From the cell containing the given text, extract its center point as (x, y) coordinate. 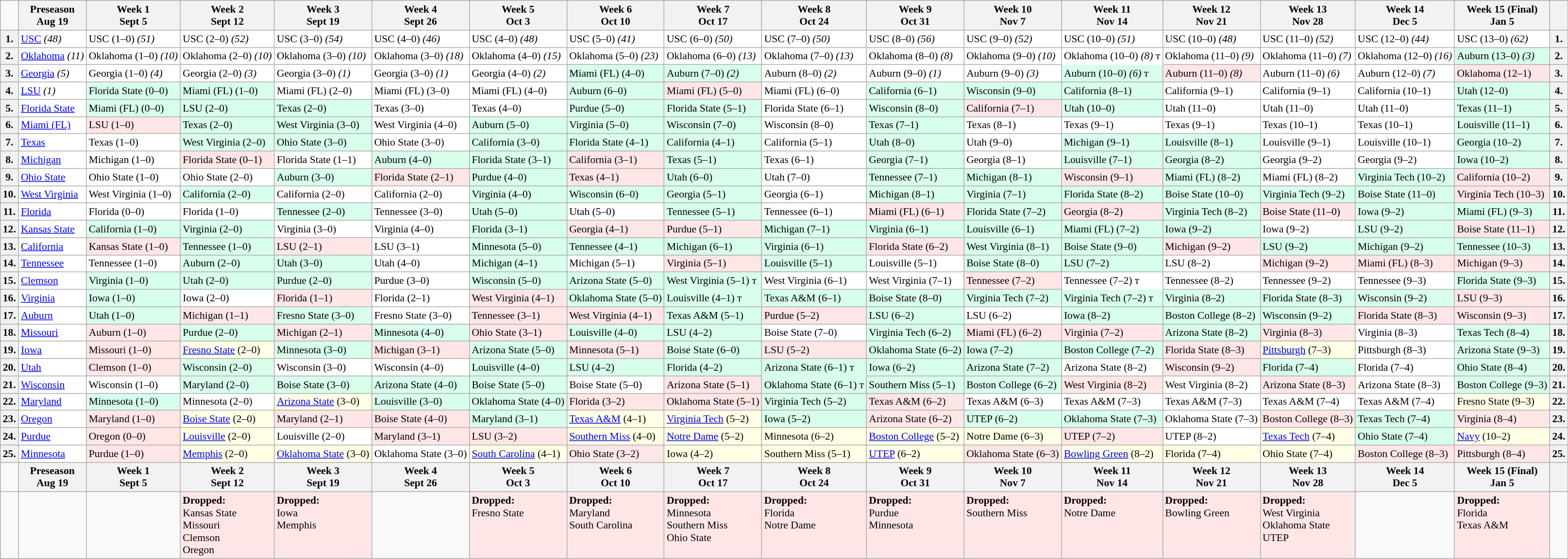
Boise State (9–0) (1112, 247)
Oklahoma State (6–2) (915, 350)
Oklahoma State (6–1) т (814, 385)
Tennessee (10–3) (1502, 247)
Virginia (5–1) (713, 263)
South Carolina (4–1) (518, 454)
Texas (1–0) (134, 143)
USC (4–0) (46) (421, 39)
Florida State (0–0) (134, 91)
Florida State (6–2) (915, 247)
LSU (3–1) (421, 247)
Oklahoma (6–0) (13) (713, 56)
Dropped:PurdueMinnesota (915, 526)
Georgia (4–0) (2) (518, 74)
Dropped:MarylandSouth Carolina (616, 526)
Boston College (9–3) (1502, 385)
Louisville (7–1) (1112, 160)
Purdue (4–0) (518, 177)
Auburn (9–0) (1) (915, 74)
Dropped:Notre Dame (1112, 526)
Texas (7–1) (915, 125)
West Virginia (7–1) (915, 281)
Florida State (7–2) (1013, 212)
Dropped:Southern Miss (1013, 526)
Virginia Tech (7–2) т (1112, 298)
Michigan (9–1) (1112, 143)
LSU (1–0) (134, 125)
Minnesota (5–0) (518, 247)
Tennessee (7–2) (1013, 281)
California (10–2) (1502, 177)
Tennessee (8–2) (1211, 281)
Wisconsin (7–0) (713, 125)
Oklahoma (4–0) (15) (518, 56)
Oklahoma State (4–0) (518, 402)
Oklahoma (8–0) (8) (915, 56)
Oklahoma State (5–0) (616, 298)
Oklahoma (5–0) (23) (616, 56)
Florida State (52, 108)
USC (7–0) (50) (814, 39)
Florida (3–2) (616, 402)
Memphis (2–0) (227, 454)
Maryland (1–0) (134, 419)
Boston College (8–2) (1211, 315)
Auburn (4–0) (421, 160)
Purdue (5–0) (616, 108)
Michigan (3–1) (421, 350)
Iowa (8–2) (1112, 315)
Florida (0–0) (134, 212)
Texas (52, 143)
Iowa (4–2) (713, 454)
Utah (4–0) (421, 263)
Georgia (2–0) (3) (227, 74)
Texas Tech (8–4) (1502, 333)
Navy (10–2) (1502, 437)
Pittsburgh (8–3) (1405, 350)
Dropped:Bowling Green (1211, 526)
West Virginia (2–0) (227, 143)
Purdue (1–0) (134, 454)
Georgia (5) (52, 74)
Auburn (52, 315)
Louisville (9–1) (1308, 143)
Wisconsin (52, 385)
Dropped:Kansas StateMissouriClemsonOregon (227, 526)
Oregon (0–0) (134, 437)
Ohio State (8–4) (1502, 367)
USC (6–0) (50) (713, 39)
West Virginia (6–1) (814, 281)
Notre Dame (6–3) (1013, 437)
Purdue (5–1) (713, 229)
Virginia (1–0) (134, 281)
Virginia (7–2) (1112, 333)
Boise State (4–0) (421, 419)
Michigan (1–0) (134, 160)
Arizona State (7–2) (1013, 367)
Utah (52, 367)
California (6–1) (915, 91)
Florida (52, 212)
Arizona State (3–0) (323, 402)
Virginia Tech (7–2) (1013, 298)
Minnesota (2–0) (227, 402)
USC (5–0) (41) (616, 39)
Michigan (52, 160)
Miami (FL) (5–0) (713, 91)
Purdue (52, 437)
Virginia Tech (10–2) (1405, 177)
Oklahoma (11) (52, 56)
Iowa (52, 350)
Dropped:West VirginiaOklahoma StateUTEP (1308, 526)
Florida State (3–1) (518, 160)
Oklahoma State (5–1) (713, 402)
Utah (2–0) (227, 281)
LSU (5–2) (814, 350)
Oklahoma (9–0) (10) (1013, 56)
Wisconsin (4–0) (421, 367)
Florida State (4–1) (616, 143)
California (5–1) (814, 143)
Florida (2–1) (421, 298)
USC (48) (52, 39)
Minnesota (3–0) (323, 350)
LSU (7–2) (1112, 263)
Boise State (10–0) (1211, 195)
Virginia Tech (8–2) (1211, 212)
Notre Dame (5–2) (713, 437)
Utah (6–0) (713, 177)
Wisconsin (2–0) (227, 367)
Louisville (3–0) (421, 402)
Dropped:FloridaTexas A&M (1502, 526)
Georgia (5–1) (713, 195)
Missouri (1–0) (134, 350)
Virginia (7–1) (1013, 195)
Iowa (6–2) (915, 367)
Auburn (7–0) (2) (713, 74)
Florida State (2–1) (421, 177)
Utah (9–0) (1013, 143)
Boston College (5–2) (915, 437)
Oklahoma (11–0) (9) (1211, 56)
Maryland (52, 402)
Louisville (6–1) (1013, 229)
Florida State (6–1) (814, 108)
Boise State (3–0) (323, 385)
California (4–1) (713, 143)
Tennessee (7–2) т (1112, 281)
Oklahoma (10–0) (8) т (1112, 56)
Boise State (6–0) (713, 350)
California (10–1) (1405, 91)
Virginia (5–0) (616, 125)
Florida (3–1) (518, 229)
Texas (5–1) (713, 160)
Auburn (2–0) (227, 263)
Utah (1–0) (134, 315)
Boise State (11–1) (1502, 229)
Georgia (7–1) (915, 160)
California (3–0) (518, 143)
Tennessee (4–1) (616, 247)
Wisconsin (9–0) (1013, 91)
Southern Miss (4–0) (616, 437)
West Virginia (1–0) (134, 195)
Arizona State (5–1) (713, 385)
Auburn (11–0) (8) (1211, 74)
Utah (10–0) (1112, 108)
Michigan (2–1) (323, 333)
LSU (8–2) (1211, 263)
Virginia (8–4) (1502, 419)
Oklahoma (1–0) (10) (134, 56)
California (7–1) (1013, 108)
Florida (1–1) (323, 298)
Miami (FL) (1–0) (227, 91)
Fresno State (2–0) (227, 350)
Michigan (4–1) (518, 263)
Iowa (5–2) (814, 419)
USC (1–0) (51) (134, 39)
West Virginia (3–0) (323, 125)
Tennessee (2–0) (323, 212)
Texas (11–1) (1502, 108)
Michigan (7–1) (814, 229)
Oklahoma (11–0) (7) (1308, 56)
Tennessee (52, 263)
California (3–1) (616, 160)
Virginia (8–2) (1211, 298)
Virginia (3–0) (323, 229)
Dropped:MinnesotaSouthern MissOhio State (713, 526)
Miami (FL) (7–2) (1112, 229)
Virginia (2–0) (227, 229)
Kansas State (1–0) (134, 247)
Miami (FL) (3–0) (421, 91)
Purdue (5–2) (814, 315)
USC (8–0) (56) (915, 39)
Auburn (6–0) (616, 91)
Michigan (5–1) (616, 263)
Texas (6–1) (814, 160)
Florida State (9–3) (1502, 281)
USC (4–0) (48) (518, 39)
Virginia Tech (10–3) (1502, 195)
Auburn (13–0) (3) (1502, 56)
Louisville (8–1) (1211, 143)
Florida State (8–2) (1112, 195)
Dropped:FloridaNotre Dame (814, 526)
Missouri (52, 333)
USC (12–0) (44) (1405, 39)
Tennessee (3–1) (518, 315)
Arizona State (6–2) (915, 419)
Maryland (2–0) (227, 385)
Miami (FL) (6–2) (1013, 333)
Miami (FL) (9–3) (1502, 212)
Auburn (1–0) (134, 333)
LSU (2–0) (227, 108)
Iowa (1–0) (134, 298)
Tennessee (7–1) (915, 177)
UTEP (8–2) (1211, 437)
California (8–1) (1112, 91)
Tennessee (5–1) (713, 212)
California (1–0) (134, 229)
USC (9–0) (52) (1013, 39)
Wisconsin (1–0) (134, 385)
Georgia (4–1) (616, 229)
Virginia (52, 298)
Auburn (5–0) (518, 125)
Auburn (11–0) (6) (1308, 74)
Florida State (1–1) (323, 160)
Louisville (11–1) (1502, 125)
Georgia (8–1) (1013, 160)
Texas (4–0) (518, 108)
UTEP (7–2) (1112, 437)
Oregon (52, 419)
Iowa (7–2) (1013, 350)
Arizona State (9–3) (1502, 350)
Boise State (7–0) (814, 333)
Minnesota (5–1) (616, 350)
Purdue (3–0) (421, 281)
Texas (4–1) (616, 177)
Michigan (6–1) (713, 247)
Louisville (4–1) т (713, 298)
Utah (7–0) (814, 177)
LSU (9–3) (1502, 298)
Maryland (2–1) (323, 419)
Boise State (2–0) (227, 419)
Auburn (10–0) (6) т (1112, 74)
Texas A&M (6–1) (814, 298)
Arizona State (4–0) (421, 385)
Bowling Green (8–2) (1112, 454)
USC (3–0) (54) (323, 39)
Auburn (8–0) (2) (814, 74)
West Virginia (52, 195)
Clemson (1–0) (134, 367)
Pittsburgh (7–3) (1308, 350)
West Virginia (5–1) т (713, 281)
Wisconsin (9–3) (1502, 315)
Utah (12–0) (1502, 91)
Louisville (10–1) (1405, 143)
Florida (1–0) (227, 212)
Florida State (5–1) (713, 108)
Miami (FL) (2–0) (323, 91)
West Virginia (4–0) (421, 125)
Oklahoma (7–0) (13) (814, 56)
Oklahoma (3–0) (18) (421, 56)
USC (2–0) (52) (227, 39)
Boston College (7–2) (1112, 350)
LSU (3–2) (518, 437)
Texas (8–1) (1013, 125)
Arizona State (6–1) т (814, 367)
Texas A&M (5–1) (713, 315)
Utah (3–0) (323, 263)
Miami (FL) (6–1) (915, 212)
Utah (8–0) (915, 143)
Wisconsin (9–1) (1112, 177)
Iowa (2–0) (227, 298)
Wisconsin (5–0) (518, 281)
Virginia Tech (6–2) (915, 333)
Ohio State (52, 177)
Georgia (1–0) (4) (134, 74)
Tennessee (9–3) (1405, 281)
Minnesota (6–2) (814, 437)
USC (10–0) (48) (1211, 39)
Oklahoma (2–0) (10) (227, 56)
Oklahoma State (6–3) (1013, 454)
Minnesota (52, 454)
Minnesota (1–0) (134, 402)
Wisconsin (6–0) (616, 195)
Miami (FL) (8–3) (1405, 263)
USC (10–0) (51) (1112, 39)
Virginia Tech (9–2) (1308, 195)
LSU (1) (52, 91)
Miami (FL) (52, 125)
Ohio State (3–2) (616, 454)
Tennessee (6–1) (814, 212)
Fresno State (9–3) (1502, 402)
Texas A&M (6–2) (915, 402)
Florida State (0–1) (227, 160)
Clemson (52, 281)
Texas A&M (6–3) (1013, 402)
Pittsburgh (8–4) (1502, 454)
Texas (3–0) (421, 108)
Boston College (6–2) (1013, 385)
Oklahoma (12–1) (1502, 74)
USC (11–0) (52) (1308, 39)
California (52, 247)
Miami (FL) (0–0) (134, 108)
Georgia (10–2) (1502, 143)
Auburn (3–0) (323, 177)
Texas A&M (4–1) (616, 419)
Oklahoma (12–0) (16) (1405, 56)
Auburn (12–0) (7) (1405, 74)
Oklahoma (3–0) (10) (323, 56)
Ohio State (1–0) (134, 177)
Minnesota (4–0) (421, 333)
Iowa (10–2) (1502, 160)
USC (13–0) (62) (1502, 39)
Dropped:Fresno State (518, 526)
Wisconsin (3–0) (323, 367)
Tennessee (9–2) (1308, 281)
Kansas State (52, 229)
Miami (FL) (6–0) (814, 91)
Georgia (6–1) (814, 195)
Ohio State (3–1) (518, 333)
Auburn (9–0) (3) (1013, 74)
Florida (4–2) (713, 367)
Ohio State (2–0) (227, 177)
Dropped:IowaMemphis (323, 526)
Michigan (1–1) (227, 315)
Michigan (9–3) (1502, 263)
LSU (2–1) (323, 247)
West Virginia (8–1) (1013, 247)
Tennessee (3–0) (421, 212)
